For the text-containing cell, return its midpoint in (X, Y) coordinate format. 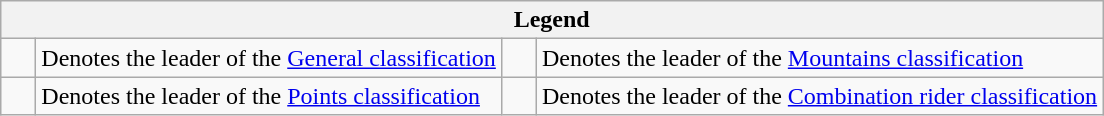
Denotes the leader of the Points classification (269, 96)
Denotes the leader of the Mountains classification (819, 58)
Legend (552, 20)
Denotes the leader of the General classification (269, 58)
Denotes the leader of the Combination rider classification (819, 96)
